Provide the [x, y] coordinate of the cell's center where the given text is located.  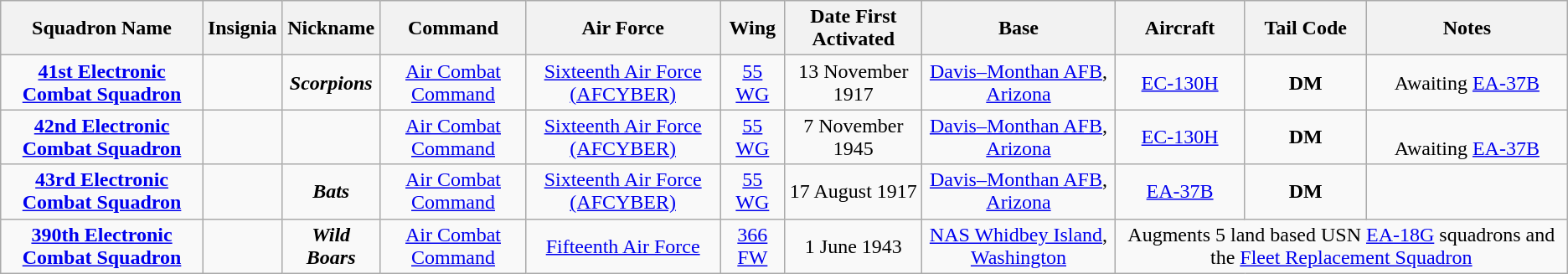
Insignia [242, 28]
Air Force [623, 28]
43rd Electronic Combat Squadron [102, 191]
366 FW [753, 246]
Tail Code [1306, 28]
Nickname [331, 28]
13 November 1917 [853, 82]
Notes [1467, 28]
Command [452, 28]
Squadron Name [102, 28]
41st Electronic Combat Squadron [102, 82]
Augments 5 land based USN EA-18G squadrons and the Fleet Replacement Squadron [1341, 246]
Wing [753, 28]
Base [1019, 28]
17 August 1917 [853, 191]
Date First Activated [853, 28]
Aircraft [1179, 28]
42nd Electronic Combat Squadron [102, 137]
390th Electronic Combat Squadron [102, 246]
1 June 1943 [853, 246]
Bats [331, 191]
Fifteenth Air Force [623, 246]
7 November 1945 [853, 137]
EA-37B [1179, 191]
Wild Boars [331, 246]
Scorpions [331, 82]
NAS Whidbey Island, Washington [1019, 246]
